Return the [X, Y] coordinate for the center point of the cell that contains the specified text.  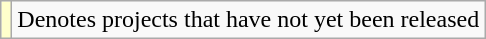
Denotes projects that have not yet been released [248, 20]
